Return the [x, y] coordinate for the center point of the cell that contains the specified text.  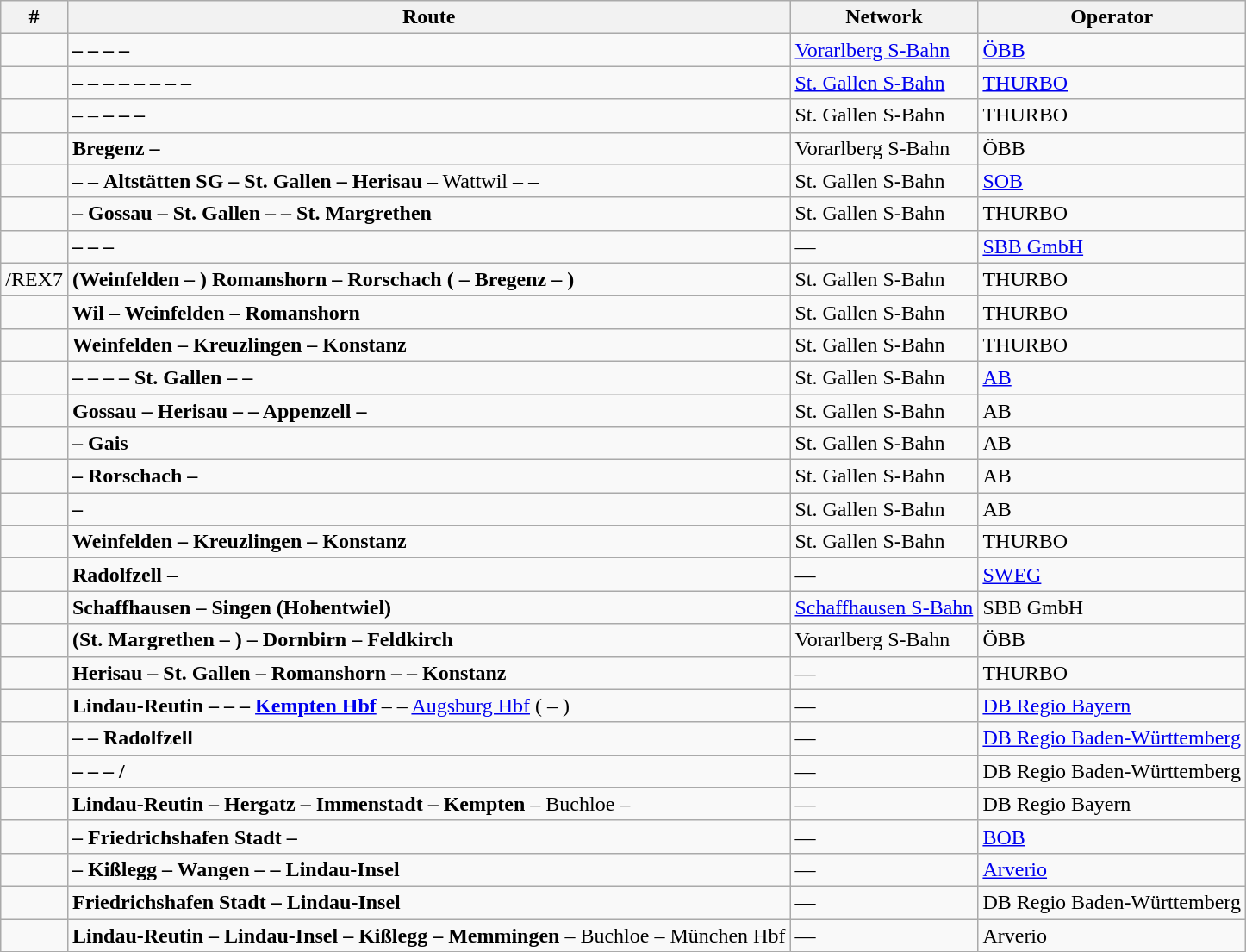
(St. Margrethen – ) – Dornbirn – Feldkirch [428, 640]
Radolfzell – [428, 575]
– – – [428, 246]
– Friedrichshafen Stadt – [428, 837]
– – – – St. Gallen – – [428, 377]
SWEG [1112, 575]
– Gossau – St. Gallen – – St. Margrethen [428, 214]
– – Altstätten SG – St. Gallen – Herisau – Wattwil – – [428, 181]
Lindau-Reutin – Lindau-Insel – Kißlegg – Memmingen – Buchloe – München Hbf [428, 935]
/REX7 [34, 279]
Lindau-Reutin – Hergatz – Immenstadt – Kempten – Buchloe – [428, 804]
SOB [1112, 181]
Friedrichshafen Stadt – Lindau-Insel [428, 902]
Herisau – St. Gallen – Romanshorn – – Konstanz [428, 673]
Route [428, 17]
– – – – – – – – [428, 83]
– – – / [428, 771]
– Rorschach – [428, 476]
– Gais [428, 444]
– – Radolfzell [428, 738]
– – – – – [428, 115]
# [34, 17]
– [428, 509]
– – – – [428, 50]
BOB [1112, 837]
(Weinfelden – ) Romanshorn – Rorschach ( – Bregenz – ) [428, 279]
Network [884, 17]
Bregenz – [428, 148]
Lindau-Reutin – – – Kempten Hbf – – Augsburg Hbf ( – ) [428, 706]
Gossau – Herisau – – Appenzell – [428, 411]
Schaffhausen – Singen (Hohentwiel) [428, 607]
Operator [1112, 17]
– Kißlegg – Wangen – – Lindau-Insel [428, 869]
Wil – Weinfelden – Romanshorn [428, 312]
Schaffhausen S-Bahn [884, 607]
